Output the (X, Y) coordinate of the center of the cell containing the given text.  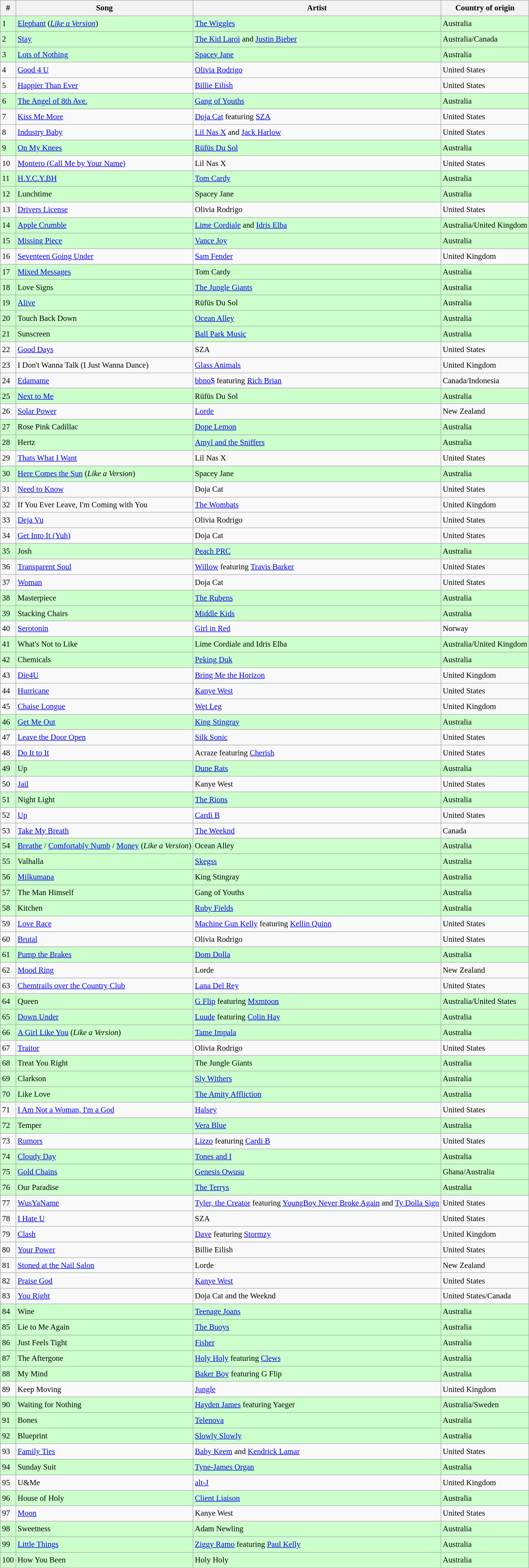
Clash (105, 1234)
Love Signs (105, 288)
99 (8, 1545)
Hayden James featuring Yaeger (317, 1405)
76 (8, 1188)
65 (8, 1017)
Genesis Owusu (317, 1172)
Brutal (105, 939)
You Right (105, 1296)
Rumors (105, 1141)
Valhalla (105, 861)
93 (8, 1451)
Like Love (105, 1094)
Amyl and the Sniffers (317, 443)
Get Into It (Yuh) (105, 536)
Elephant (Like a Version) (105, 24)
I Hate U (105, 1218)
56 (8, 877)
80 (8, 1250)
Acraze featuring Cherish (317, 753)
Take My Breath (105, 831)
The Rions (317, 800)
Luude featuring Colin Hay (317, 1017)
88 (8, 1374)
Wet Leg (317, 706)
Machine Gun Kelly featuring Kellin Quinn (317, 924)
49 (8, 769)
Ball Park Music (317, 334)
Sunday Suit (105, 1467)
Chemicals (105, 660)
31 (8, 489)
73 (8, 1141)
H.Y.C.Y.BH (105, 179)
70 (8, 1094)
Good Days (105, 349)
Dope Lemon (317, 427)
Deja Vu (105, 520)
The Man Himself (105, 893)
7 (8, 116)
Kitchen (105, 909)
Vance Joy (317, 241)
Dom Dolla (317, 955)
Keep Moving (105, 1390)
Country of origin (485, 8)
Mood Ring (105, 970)
The Buoys (317, 1327)
27 (8, 427)
Montero (Call Me by Your Name) (105, 164)
Dune Rats (317, 769)
Jungle (317, 1390)
Song (105, 8)
67 (8, 1048)
Do It to It (105, 753)
1 (8, 24)
Josh (105, 552)
Solar Power (105, 412)
What's Not to Like (105, 645)
Chemtrails over the Country Club (105, 986)
The Kid Laroi and Justin Bieber (317, 40)
Ziggy Ramo featuring Paul Kelly (317, 1545)
86 (8, 1343)
69 (8, 1079)
The Amity Affliction (317, 1094)
Jail (105, 784)
53 (8, 831)
Sweetness (105, 1529)
61 (8, 955)
81 (8, 1265)
Hertz (105, 443)
My Mind (105, 1374)
The Wiggles (317, 24)
House of Holy (105, 1498)
Tyler, the Creator featuring YoungBoy Never Broke Again and Ty Dolla Sign (317, 1203)
Glass Animals (317, 365)
Leave the Door Open (105, 737)
alt-J (317, 1482)
39 (8, 613)
Lana Del Rey (317, 986)
29 (8, 458)
Tame Impala (317, 1033)
11 (8, 179)
Skegss (317, 861)
36 (8, 567)
47 (8, 737)
Pump the Brakes (105, 955)
The Wombats (317, 505)
Drivers License (105, 210)
If You Ever Leave, I'm Coming with You (105, 505)
94 (8, 1467)
2 (8, 40)
Blueprint (105, 1436)
43 (8, 676)
44 (8, 691)
Lil Nas X and Jack Harlow (317, 132)
I Don't Wanna Talk (I Just Wanna Dance) (105, 365)
97 (8, 1514)
28 (8, 443)
Lots of Nothing (105, 55)
Kiss Me More (105, 116)
Ghana/Australia (485, 1172)
Seventeen Going Under (105, 256)
59 (8, 924)
Thats What I Want (105, 458)
Fisher (317, 1343)
Doja Cat featuring SZA (317, 116)
Willow featuring Travis Barker (317, 567)
54 (8, 846)
Praise God (105, 1281)
Wine (105, 1312)
48 (8, 753)
Gold Chains (105, 1172)
Serotonin (105, 629)
Your Power (105, 1250)
Stoned at the Nail Salon (105, 1265)
Good 4 U (105, 70)
Ruby Fields (317, 909)
50 (8, 784)
Slowly Slowly (317, 1436)
Transparent Soul (105, 567)
68 (8, 1064)
Cardi B (317, 815)
96 (8, 1498)
Lie to Me Again (105, 1327)
46 (8, 722)
WusYaName (105, 1203)
63 (8, 986)
Masterpiece (105, 598)
57 (8, 893)
A Girl Like You (Like a Version) (105, 1033)
52 (8, 815)
Get Me Out (105, 722)
38 (8, 598)
Here Comes the Sun (Like a Version) (105, 474)
62 (8, 970)
Tones and I (317, 1157)
84 (8, 1312)
Lizzo featuring Cardi B (317, 1141)
Bring Me the Horizon (317, 676)
The Angel of 8th Ave. (105, 101)
The Aftergone (105, 1358)
98 (8, 1529)
18 (8, 288)
Temper (105, 1125)
Little Things (105, 1545)
41 (8, 645)
Telenova (317, 1421)
Apple Crumble (105, 225)
20 (8, 319)
19 (8, 303)
40 (8, 629)
Mixed Messages (105, 272)
Norway (485, 629)
60 (8, 939)
Baker Boy featuring G Flip (317, 1374)
92 (8, 1436)
How You Been (105, 1560)
90 (8, 1405)
95 (8, 1482)
Holy Holy (317, 1560)
Lunchtime (105, 194)
77 (8, 1203)
Australia/Sweden (485, 1405)
58 (8, 909)
17 (8, 272)
Queen (105, 1001)
Treat You Right (105, 1064)
Moon (105, 1514)
37 (8, 582)
75 (8, 1172)
Canada/Indonesia (485, 380)
G Flip featuring Mxmtoon (317, 1001)
8 (8, 132)
12 (8, 194)
91 (8, 1421)
Middle Kids (317, 613)
15 (8, 241)
Bones (105, 1421)
24 (8, 380)
45 (8, 706)
Doja Cat and the Weeknd (317, 1296)
22 (8, 349)
72 (8, 1125)
Canada (485, 831)
64 (8, 1001)
Need to Know (105, 489)
Just Feels Tight (105, 1343)
Die4U (105, 676)
U&Me (105, 1482)
Missing Piece (105, 241)
Woman (105, 582)
4 (8, 70)
71 (8, 1110)
Traitor (105, 1048)
16 (8, 256)
82 (8, 1281)
Tyne-James Organ (317, 1467)
100 (8, 1560)
10 (8, 164)
Vera Blue (317, 1125)
Adam Newling (317, 1529)
Chaise Longue (105, 706)
87 (8, 1358)
I Am Not a Woman, I'm a God (105, 1110)
9 (8, 148)
Cloudy Day (105, 1157)
Edamame (105, 380)
33 (8, 520)
Happier Than Ever (105, 86)
Australia/Canada (485, 40)
23 (8, 365)
Touch Back Down (105, 319)
The Terrys (317, 1188)
Sam Fender (317, 256)
Teenage Joans (317, 1312)
78 (8, 1218)
Down Under (105, 1017)
Clarkson (105, 1079)
66 (8, 1033)
Alive (105, 303)
The Rubens (317, 598)
42 (8, 660)
3 (8, 55)
35 (8, 552)
Rose Pink Cadillac (105, 427)
Holy Holy featuring Clews (317, 1358)
26 (8, 412)
bbno$ featuring Rich Brian (317, 380)
Our Paradise (105, 1188)
83 (8, 1296)
The Weeknd (317, 831)
Hurricane (105, 691)
21 (8, 334)
Peach PRC (317, 552)
14 (8, 225)
Love Race (105, 924)
25 (8, 396)
Australia/United States (485, 1001)
Silk Sonic (317, 737)
Peking Duk (317, 660)
Baby Keem and Kendrick Lamar (317, 1451)
Waiting for Nothing (105, 1405)
Halsey (317, 1110)
Milkumana (105, 877)
On My Knees (105, 148)
Sly Withers (317, 1079)
32 (8, 505)
Breathe / Comfortably Numb / Money (Like a Version) (105, 846)
Night Light (105, 800)
34 (8, 536)
6 (8, 101)
Next to Me (105, 396)
85 (8, 1327)
Family Ties (105, 1451)
Sunscreen (105, 334)
74 (8, 1157)
79 (8, 1234)
# (8, 8)
51 (8, 800)
Stacking Chairs (105, 613)
Girl in Red (317, 629)
Stay (105, 40)
30 (8, 474)
United States/Canada (485, 1296)
89 (8, 1390)
Artist (317, 8)
Dave featuring Stormzy (317, 1234)
Client Liaison (317, 1498)
55 (8, 861)
13 (8, 210)
5 (8, 86)
Industry Baby (105, 132)
